Output the (x, y) coordinate of the center of the cell containing the given text.  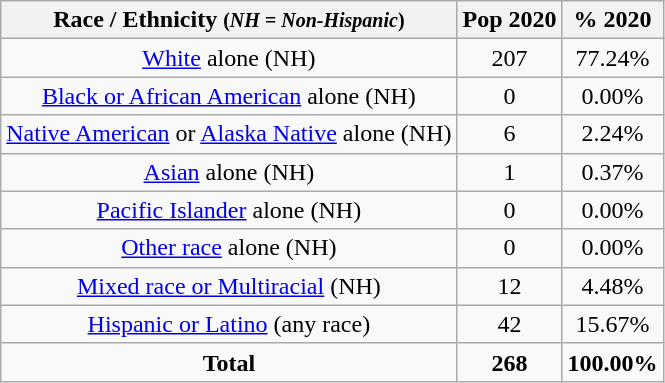
2.24% (612, 134)
Asian alone (NH) (229, 172)
0.37% (612, 172)
Native American or Alaska Native alone (NH) (229, 134)
White alone (NH) (229, 58)
268 (510, 362)
Black or African American alone (NH) (229, 96)
Pop 2020 (510, 20)
Mixed race or Multiracial (NH) (229, 286)
6 (510, 134)
Total (229, 362)
15.67% (612, 324)
Hispanic or Latino (any race) (229, 324)
4.48% (612, 286)
Other race alone (NH) (229, 248)
100.00% (612, 362)
77.24% (612, 58)
1 (510, 172)
% 2020 (612, 20)
207 (510, 58)
12 (510, 286)
42 (510, 324)
Pacific Islander alone (NH) (229, 210)
Race / Ethnicity (NH = Non-Hispanic) (229, 20)
